Output the (x, y) coordinate of the center of the cell containing the given text.  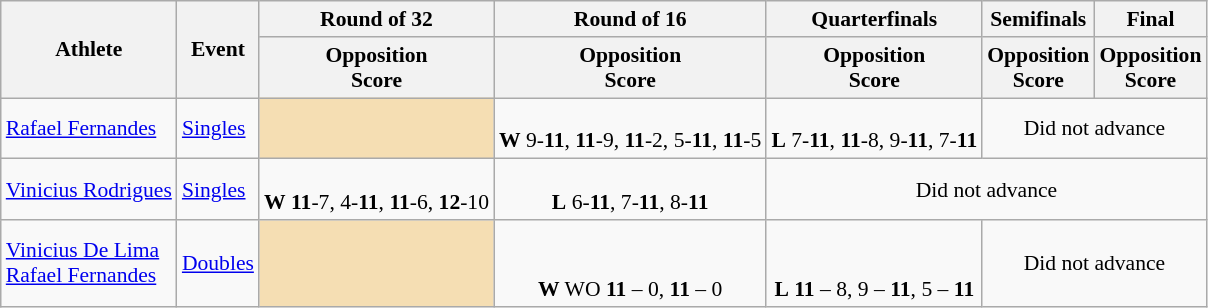
Vinicius Rodrigues (89, 190)
Doubles (218, 264)
L 7-11, 11-8, 9-11, 7-11 (874, 128)
W 11-7, 4-11, 11-6, 12-10 (376, 190)
Event (218, 50)
Final (1150, 19)
Quarterfinals (874, 19)
Semifinals (1038, 19)
Round of 16 (630, 19)
L 11 – 8, 9 – 11, 5 – 11 (874, 264)
L 6-11, 7-11, 8-11 (630, 190)
Athlete (89, 50)
Rafael Fernandes (89, 128)
W 9-11, 11-9, 11-2, 5-11, 11-5 (630, 128)
Vinicius De LimaRafael Fernandes (89, 264)
W WO 11 – 0, 11 – 0 (630, 264)
Round of 32 (376, 19)
